Search for the cell housing the specified text and yield its (x, y) center coordinate. 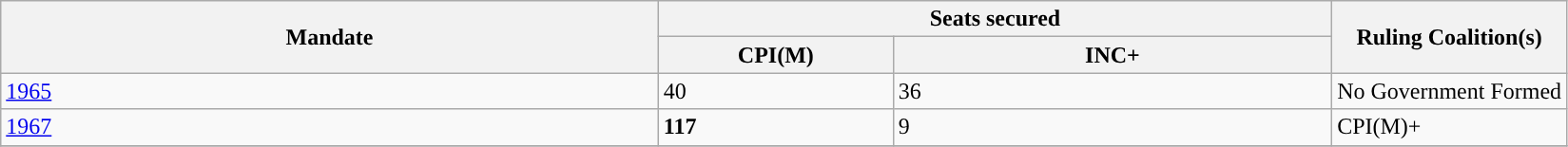
36 (1113, 91)
1965 (330, 91)
Ruling Coalition(s) (1449, 37)
1967 (330, 127)
CPI(M)+ (1449, 127)
CPI(M) (776, 55)
Seats secured (995, 19)
40 (776, 91)
No Government Formed (1449, 91)
Mandate (330, 37)
9 (1113, 127)
117 (776, 127)
INC+ (1113, 55)
